Identify which cell holds the provided text, then report its (X, Y) central coordinate. 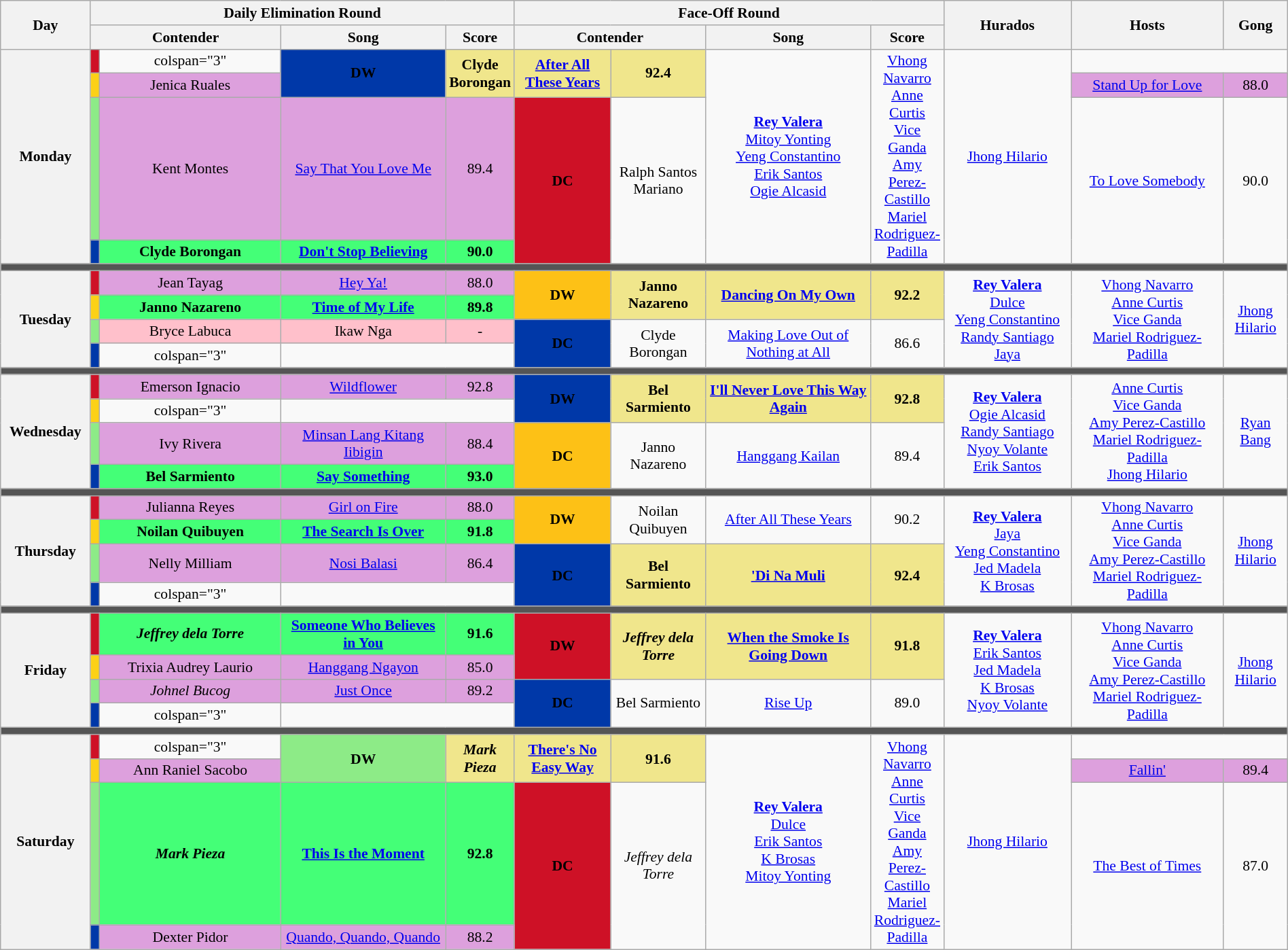
93.0 (480, 477)
Girl on Fire (363, 508)
Rey ValeraDulceYeng ConstantinoRandy SantiagoJaya (1007, 319)
Jean Tayag (190, 283)
Rey ValeraJayaYeng ConstantinoJed MadelaK Brosas (1007, 550)
Say Something (363, 477)
To Love Somebody (1147, 181)
- (480, 332)
Rise Up (788, 703)
Dancing On My Own (788, 295)
Fallin' (1147, 771)
89.0 (908, 703)
Kent Montes (190, 169)
Ikaw Nga (363, 332)
85.0 (480, 667)
Rey ValeraErik SantosJed MadelaK BrosasNyoy Volante (1007, 671)
Hanggang Ngayon (363, 667)
90.2 (908, 519)
Ivy Rivera (190, 444)
Tuesday (46, 319)
Someone Who Believes in You (363, 635)
Quando, Quando, Quando (363, 937)
When the Smoke Is Going Down (788, 647)
Making Love Out of Nothing at All (788, 344)
The Search Is Over (363, 532)
87.0 (1255, 866)
Ralph Santos Mariano (658, 181)
Thursday (46, 550)
Emerson Ignacio (190, 387)
Gong (1255, 24)
Anne CurtisVice GandaAmy Perez-CastilloMariel Rodriguez-PadillaJhong Hilario (1147, 432)
Don't Stop Believing (363, 252)
Hey Ya! (363, 283)
Nelly Milliam (190, 563)
Minsan Lang Kitang Iibigin (363, 444)
Ann Raniel Sacobo (190, 771)
Trixia Audrey Laurio (190, 667)
Vhong NavarroAnne CurtisVice GandaMariel Rodriguez-Padilla (1147, 319)
88.4 (480, 444)
There's No Easy Way (562, 758)
Just Once (363, 691)
86.4 (480, 563)
Stand Up for Love (1147, 86)
'Di Na Muli (788, 576)
Hurados (1007, 24)
Wildflower (363, 387)
92.2 (908, 295)
88.2 (480, 937)
Wednesday (46, 432)
Monday (46, 156)
Hosts (1147, 24)
89.8 (480, 307)
Friday (46, 671)
The Best of Times (1147, 866)
Hanggang Kailan (788, 457)
Rey ValeraMitoy YontingYeng ConstantinoErik SantosOgie Alcasid (788, 156)
Face-Off Round (729, 13)
Saturday (46, 842)
Time of My Life (363, 307)
89.2 (480, 691)
Day (46, 24)
Dexter Pidor (190, 937)
Say That You Love Me (363, 169)
Johnel Bucog (190, 691)
Nosi Balasi (363, 563)
Julianna Reyes (190, 508)
Daily Elimination Round (302, 13)
I'll Never Love This Way Again (788, 398)
Ryan Bang (1255, 432)
Rey ValeraDulceErik SantosK BrosasMitoy Yonting (788, 842)
Rey ValeraOgie AlcasidRandy SantiagoNyoy VolanteErik Santos (1007, 432)
Bryce Labuca (190, 332)
Jenica Ruales (190, 86)
86.6 (908, 344)
This Is the Moment (363, 854)
